For the text-containing cell, return its midpoint in [x, y] coordinate format. 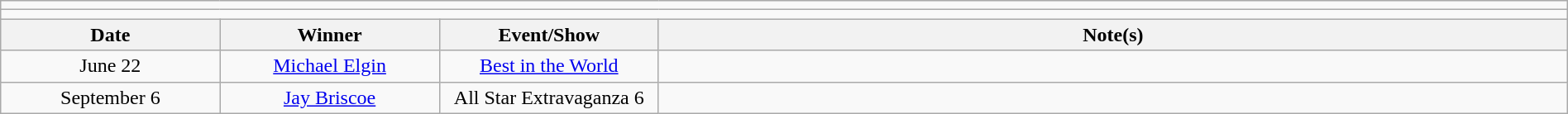
Winner [329, 35]
Michael Elgin [329, 66]
Note(s) [1113, 35]
Jay Briscoe [329, 97]
Event/Show [549, 35]
September 6 [111, 97]
Date [111, 35]
Best in the World [549, 66]
All Star Extravaganza 6 [549, 97]
June 22 [111, 66]
